Return (X, Y) of the center of cell containing provided text 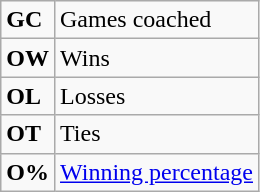
Games coached (156, 20)
GC (28, 20)
OL (28, 96)
Wins (156, 58)
Ties (156, 134)
OT (28, 134)
O% (28, 172)
OW (28, 58)
Losses (156, 96)
Winning percentage (156, 172)
